Pinpoint the cell where the given text exists, returning its [x, y] midpoint coordinate. 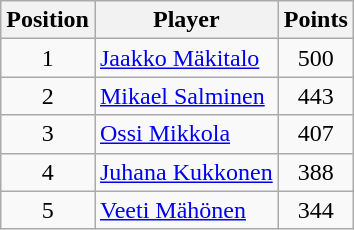
407 [316, 134]
Ossi Mikkola [186, 134]
500 [316, 58]
Position [48, 20]
344 [316, 210]
Veeti Mähönen [186, 210]
3 [48, 134]
Mikael Salminen [186, 96]
388 [316, 172]
2 [48, 96]
5 [48, 210]
4 [48, 172]
Points [316, 20]
Juhana Kukkonen [186, 172]
Jaakko Mäkitalo [186, 58]
1 [48, 58]
443 [316, 96]
Player [186, 20]
